Return the (x, y) coordinate for the center point of the cell that contains the specified text.  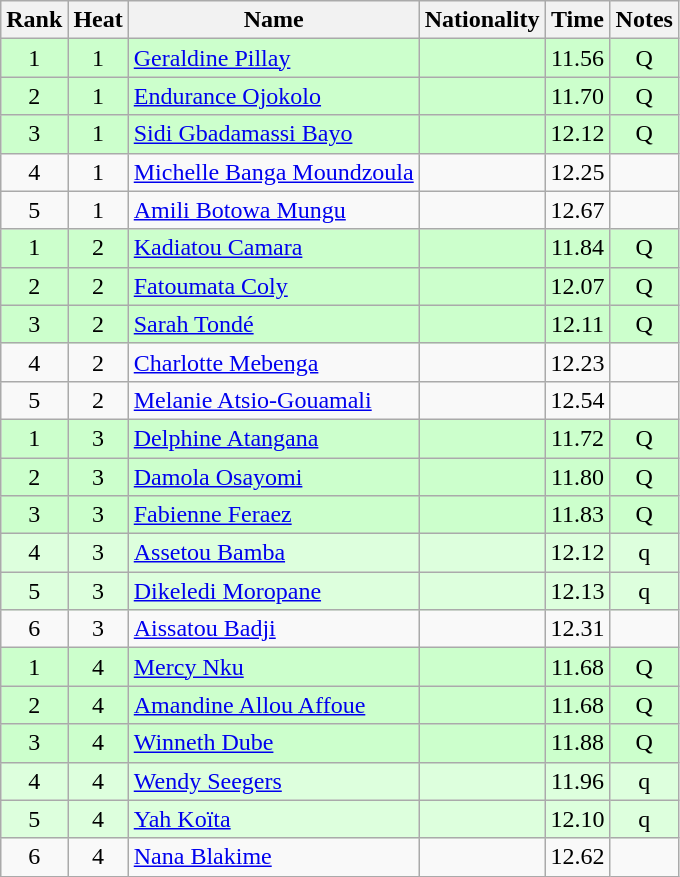
Mercy Nku (274, 667)
Heat (98, 20)
11.83 (578, 515)
12.25 (578, 172)
11.56 (578, 58)
12.62 (578, 857)
Notes (644, 20)
Charlotte Mebenga (274, 362)
11.84 (578, 248)
Sarah Tondé (274, 324)
Rank (34, 20)
11.88 (578, 743)
Damola Osayomi (274, 477)
12.67 (578, 210)
Assetou Bamba (274, 553)
Wendy Seegers (274, 781)
11.70 (578, 96)
12.54 (578, 400)
Amandine Allou Affoue (274, 705)
Winneth Dube (274, 743)
Nana Blakime (274, 857)
11.80 (578, 477)
11.96 (578, 781)
Nationality (482, 20)
12.07 (578, 286)
Kadiatou Camara (274, 248)
12.13 (578, 591)
Yah Koïta (274, 819)
12.23 (578, 362)
Endurance Ojokolo (274, 96)
Time (578, 20)
Aissatou Badji (274, 629)
Amili Botowa Mungu (274, 210)
12.10 (578, 819)
Name (274, 20)
Geraldine Pillay (274, 58)
Michelle Banga Moundzoula (274, 172)
Fabienne Feraez (274, 515)
Melanie Atsio-Gouamali (274, 400)
Fatoumata Coly (274, 286)
12.31 (578, 629)
Sidi Gbadamassi Bayo (274, 134)
Dikeledi Moropane (274, 591)
11.72 (578, 438)
12.11 (578, 324)
Delphine Atangana (274, 438)
